Find where the given text appears and provide that cell's center as [x, y] coordinate. 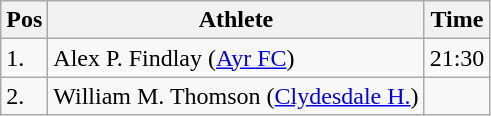
2. [24, 96]
Athlete [236, 20]
21:30 [457, 58]
Pos [24, 20]
Alex P. Findlay (Ayr FC) [236, 58]
1. [24, 58]
William M. Thomson (Clydesdale H.) [236, 96]
Time [457, 20]
